Return (x, y) of the center of cell containing provided text 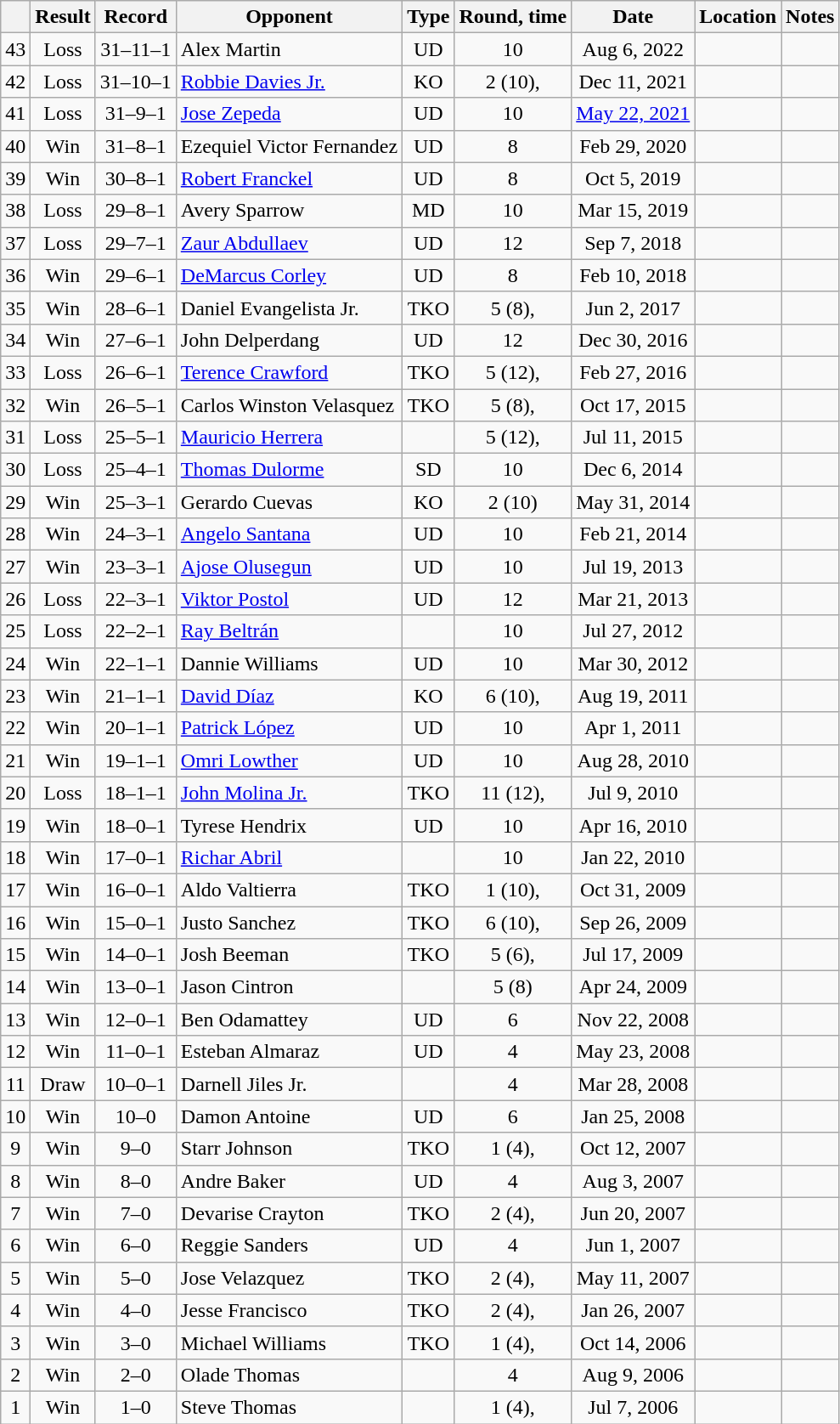
22–2–1 (136, 631)
May 31, 2014 (634, 502)
2 (10) (513, 502)
25–4–1 (136, 470)
18 (15, 857)
Ray Beltrán (289, 631)
Jose Zepeda (289, 114)
DeMarcus Corley (289, 275)
5 (8) (513, 987)
20–1–1 (136, 728)
Jul 11, 2015 (634, 438)
39 (15, 178)
Oct 14, 2006 (634, 1342)
40 (15, 146)
27–6–1 (136, 340)
1 (15, 1407)
Esteban Almaraz (289, 1052)
Starr Johnson (289, 1149)
Apr 16, 2010 (634, 825)
Jason Cintron (289, 987)
Alex Martin (289, 49)
15 (15, 955)
13 (15, 1020)
Result (63, 17)
42 (15, 82)
5–0 (136, 1278)
Location (738, 17)
14 (15, 987)
MD (428, 211)
11 (12), (513, 793)
17–0–1 (136, 857)
9–0 (136, 1149)
Round, time (513, 17)
Jul 27, 2012 (634, 631)
Jun 2, 2017 (634, 308)
21 (15, 760)
Sep 26, 2009 (634, 922)
25–5–1 (136, 438)
22 (15, 728)
Omri Lowther (289, 760)
22–1–1 (136, 664)
8–0 (136, 1181)
2–0 (136, 1375)
41 (15, 114)
2 (10), (513, 82)
Aug 28, 2010 (634, 760)
29 (15, 502)
Josh Beeman (289, 955)
Jul 7, 2006 (634, 1407)
7–0 (136, 1213)
36 (15, 275)
21–1–1 (136, 696)
Nov 22, 2008 (634, 1020)
6–0 (136, 1246)
Damon Antoine (289, 1116)
Steve Thomas (289, 1407)
Jan 26, 2007 (634, 1310)
27 (15, 567)
10–0–1 (136, 1084)
Dannie Williams (289, 664)
Mar 21, 2013 (634, 599)
31–10–1 (136, 82)
31 (15, 438)
Michael Williams (289, 1342)
23–3–1 (136, 567)
Jul 17, 2009 (634, 955)
14–0–1 (136, 955)
17 (15, 890)
32 (15, 405)
26–5–1 (136, 405)
18–1–1 (136, 793)
5 (15, 1278)
Feb 21, 2014 (634, 534)
Viktor Postol (289, 599)
43 (15, 49)
30 (15, 470)
Thomas Dulorme (289, 470)
Aug 6, 2022 (634, 49)
Oct 5, 2019 (634, 178)
May 11, 2007 (634, 1278)
Record (136, 17)
9 (15, 1149)
5 (6), (513, 955)
3 (15, 1342)
25–3–1 (136, 502)
38 (15, 211)
Mar 30, 2012 (634, 664)
Devarise Crayton (289, 1213)
16 (15, 922)
28–6–1 (136, 308)
Tyrese Hendrix (289, 825)
Ben Odamattey (289, 1020)
1–0 (136, 1407)
Aug 19, 2011 (634, 696)
13–0–1 (136, 987)
Terence Crawford (289, 372)
33 (15, 372)
Zaur Abdullaev (289, 243)
10–0 (136, 1116)
Date (634, 17)
John Molina Jr. (289, 793)
Apr 24, 2009 (634, 987)
Robbie Davies Jr. (289, 82)
Oct 31, 2009 (634, 890)
Dec 30, 2016 (634, 340)
34 (15, 340)
Oct 12, 2007 (634, 1149)
37 (15, 243)
24 (15, 664)
Ezequiel Victor Fernandez (289, 146)
Aug 9, 2006 (634, 1375)
12–0–1 (136, 1020)
Dec 6, 2014 (634, 470)
May 22, 2021 (634, 114)
31–9–1 (136, 114)
Feb 29, 2020 (634, 146)
25 (15, 631)
Olade Thomas (289, 1375)
19 (15, 825)
16–0–1 (136, 890)
4–0 (136, 1310)
22–3–1 (136, 599)
May 23, 2008 (634, 1052)
Jun 20, 2007 (634, 1213)
Type (428, 17)
29–6–1 (136, 275)
Robert Franckel (289, 178)
SD (428, 470)
15–0–1 (136, 922)
Opponent (289, 17)
Mar 28, 2008 (634, 1084)
Oct 17, 2015 (634, 405)
Jose Velazquez (289, 1278)
Jul 19, 2013 (634, 567)
35 (15, 308)
31–8–1 (136, 146)
Mar 15, 2019 (634, 211)
28 (15, 534)
Angelo Santana (289, 534)
30–8–1 (136, 178)
Notes (810, 17)
26 (15, 599)
11–0–1 (136, 1052)
Reggie Sanders (289, 1246)
Jun 1, 2007 (634, 1246)
Patrick López (289, 728)
Mauricio Herrera (289, 438)
Ajose Olusegun (289, 567)
Daniel Evangelista Jr. (289, 308)
John Delperdang (289, 340)
3–0 (136, 1342)
2 (15, 1375)
Dec 11, 2021 (634, 82)
Darnell Jiles Jr. (289, 1084)
7 (15, 1213)
19–1–1 (136, 760)
29–7–1 (136, 243)
Feb 27, 2016 (634, 372)
Aldo Valtierra (289, 890)
Jan 22, 2010 (634, 857)
Jesse Francisco (289, 1310)
Richar Abril (289, 857)
31–11–1 (136, 49)
18–0–1 (136, 825)
Sep 7, 2018 (634, 243)
20 (15, 793)
1 (10), (513, 890)
Jan 25, 2008 (634, 1116)
Draw (63, 1084)
23 (15, 696)
29–8–1 (136, 211)
Aug 3, 2007 (634, 1181)
24–3–1 (136, 534)
Feb 10, 2018 (634, 275)
Gerardo Cuevas (289, 502)
Carlos Winston Velasquez (289, 405)
Jul 9, 2010 (634, 793)
26–6–1 (136, 372)
Andre Baker (289, 1181)
Avery Sparrow (289, 211)
Justo Sanchez (289, 922)
Apr 1, 2011 (634, 728)
David Díaz (289, 696)
11 (15, 1084)
